Search for the cell housing the specified text and yield its (X, Y) center coordinate. 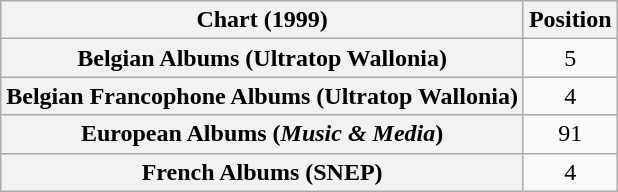
French Albums (SNEP) (262, 172)
Belgian Albums (Ultratop Wallonia) (262, 58)
Chart (1999) (262, 20)
European Albums (Music & Media) (262, 134)
91 (570, 134)
Belgian Francophone Albums (Ultratop Wallonia) (262, 96)
5 (570, 58)
Position (570, 20)
